Determine the (X, Y) coordinate at the center of the cell enclosing the given text.  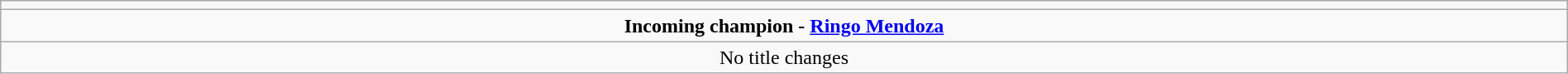
No title changes (784, 57)
Incoming champion - Ringo Mendoza (784, 26)
